Return the [x, y] coordinate for the center point of the cell that contains the specified text.  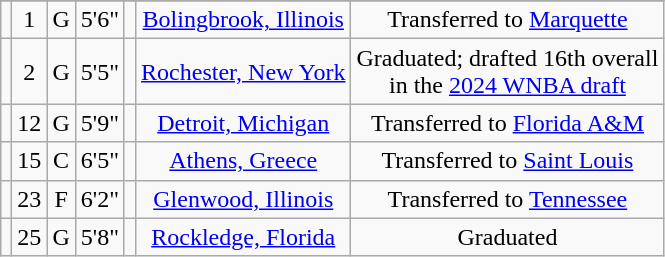
Transferred to Marquette [508, 20]
Rochester, New York [244, 72]
F [61, 199]
23 [30, 199]
Athens, Greece [244, 161]
5'5" [100, 72]
Bolingbrook, Illinois [244, 20]
15 [30, 161]
1 [30, 20]
5'9" [100, 123]
Transferred to Florida A&M [508, 123]
Graduated [508, 237]
12 [30, 123]
Glenwood, Illinois [244, 199]
6'2" [100, 199]
5'6" [100, 20]
2 [30, 72]
C [61, 161]
Transferred to Saint Louis [508, 161]
Detroit, Michigan [244, 123]
5'8" [100, 237]
Transferred to Tennessee [508, 199]
Rockledge, Florida [244, 237]
25 [30, 237]
6'5" [100, 161]
Graduated; drafted 16th overallin the 2024 WNBA draft [508, 72]
